Extract the (x, y) coordinate from the center of the cell holding the provided text.  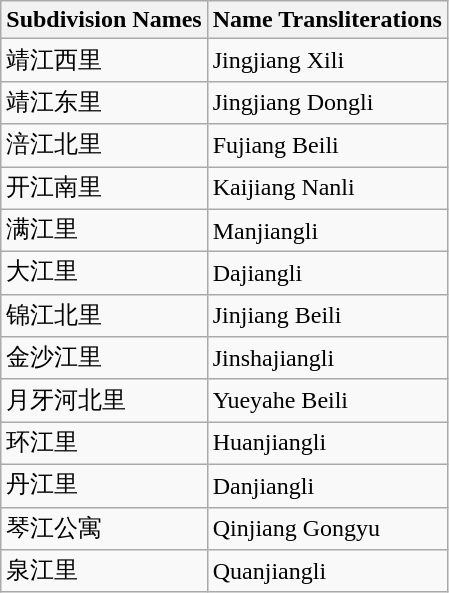
泉江里 (104, 572)
金沙江里 (104, 358)
靖江东里 (104, 102)
涪江北里 (104, 146)
Manjiangli (327, 230)
Jingjiang Dongli (327, 102)
Huanjiangli (327, 444)
丹江里 (104, 486)
Kaijiang Nanli (327, 188)
满江里 (104, 230)
Name Transliterations (327, 20)
Subdivision Names (104, 20)
Jingjiang Xili (327, 60)
环江里 (104, 444)
Fujiang Beili (327, 146)
Jinshajiangli (327, 358)
开江南里 (104, 188)
月牙河北里 (104, 400)
Qinjiang Gongyu (327, 528)
Danjiangli (327, 486)
靖江西里 (104, 60)
Jinjiang Beili (327, 316)
Yueyahe Beili (327, 400)
Quanjiangli (327, 572)
琴江公寓 (104, 528)
Dajiangli (327, 274)
大江里 (104, 274)
锦江北里 (104, 316)
